Determine the (x, y) coordinate at the center of the cell enclosing the given text.  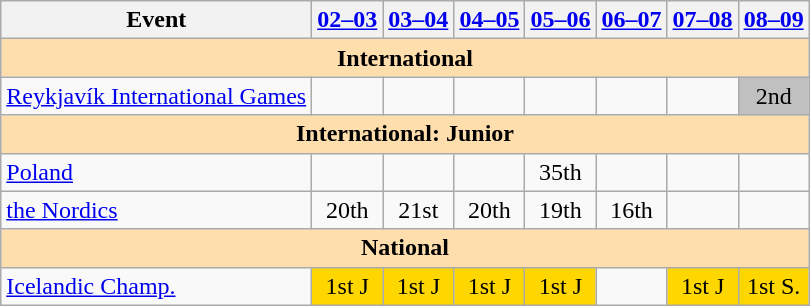
06–07 (632, 20)
07–08 (702, 20)
16th (632, 210)
05–06 (560, 20)
Icelandic Champ. (156, 286)
1st S. (774, 286)
21st (418, 210)
Event (156, 20)
the Nordics (156, 210)
04–05 (490, 20)
International: Junior (405, 134)
National (405, 248)
35th (560, 172)
03–04 (418, 20)
International (405, 58)
Reykjavík International Games (156, 96)
08–09 (774, 20)
2nd (774, 96)
02–03 (348, 20)
19th (560, 210)
Poland (156, 172)
